Find where the given text appears and provide that cell's center as (x, y) coordinate. 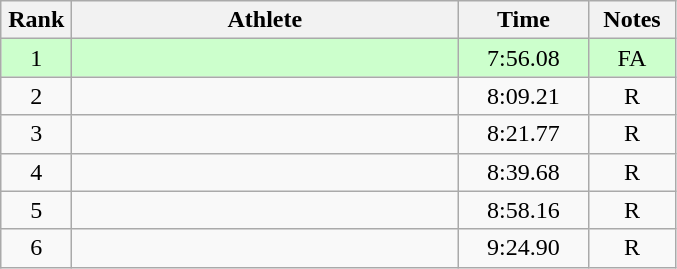
1 (36, 58)
8:39.68 (524, 172)
5 (36, 210)
Athlete (265, 20)
8:21.77 (524, 134)
2 (36, 96)
Rank (36, 20)
Notes (632, 20)
9:24.90 (524, 248)
8:09.21 (524, 96)
8:58.16 (524, 210)
7:56.08 (524, 58)
6 (36, 248)
Time (524, 20)
FA (632, 58)
3 (36, 134)
4 (36, 172)
